Capture the cell that displays the provided text and extract its (X, Y) central coordinate. 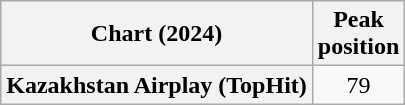
Peakposition (358, 34)
79 (358, 85)
Kazakhstan Airplay (TopHit) (157, 85)
Chart (2024) (157, 34)
